Identify which cell holds the provided text, then report its (x, y) central coordinate. 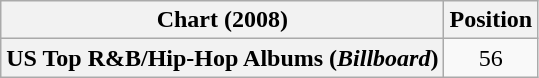
Position (491, 20)
56 (491, 58)
US Top R&B/Hip-Hop Albums (Billboard) (222, 58)
Chart (2008) (222, 20)
